Scan for the cell matching the given text and deliver its [x, y] coordinate at center. 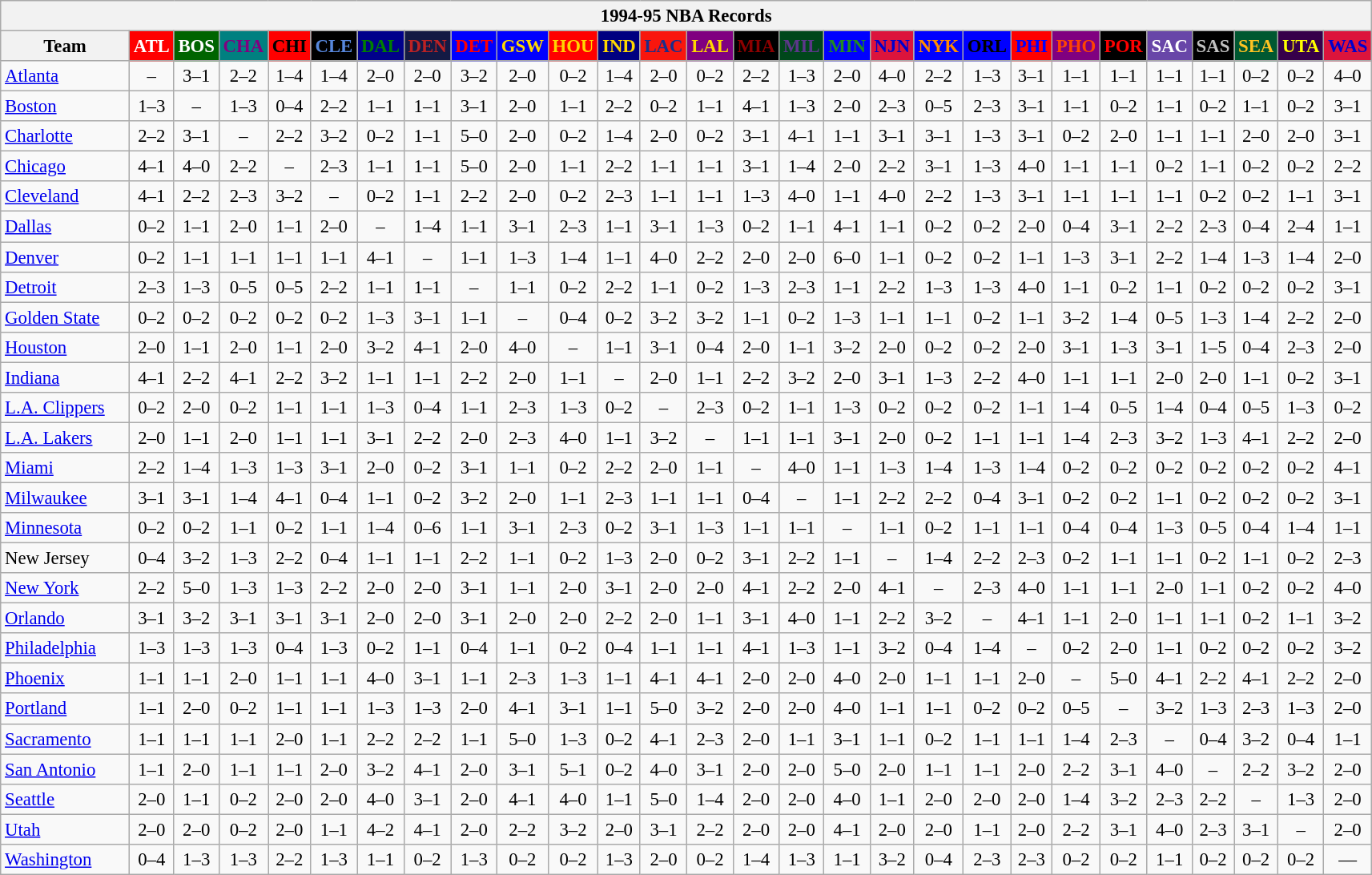
San Antonio [66, 769]
Atlanta [66, 76]
Boston [66, 107]
New York [66, 588]
PHO [1076, 46]
4–2 [381, 829]
Chicago [66, 167]
LAC [663, 46]
1994-95 NBA Records [686, 16]
SEA [1256, 46]
DEN [428, 46]
PHI [1032, 46]
Cleveland [66, 196]
ORL [987, 46]
Washington [66, 860]
MIL [802, 46]
Sacramento [66, 739]
New Jersey [66, 558]
0–6 [428, 528]
Portland [66, 709]
6–0 [847, 257]
WAS [1348, 46]
CLE [333, 46]
UTA [1301, 46]
MIN [847, 46]
Utah [66, 829]
BOS [196, 46]
Seattle [66, 799]
Miami [66, 468]
NYK [939, 46]
2–4 [1301, 227]
MIA [756, 46]
1–5 [1213, 347]
POR [1123, 46]
HOU [573, 46]
Golden State [66, 317]
Detroit [66, 287]
Charlotte [66, 136]
5–1 [573, 769]
Team [66, 46]
— [1348, 860]
DET [474, 46]
Orlando [66, 619]
NJN [892, 46]
Houston [66, 347]
ATL [151, 46]
L.A. Lakers [66, 437]
IND [619, 46]
GSW [522, 46]
Phoenix [66, 679]
Denver [66, 257]
CHA [243, 46]
LAL [710, 46]
L.A. Clippers [66, 408]
Indiana [66, 377]
DAL [381, 46]
Philadelphia [66, 648]
Milwaukee [66, 498]
CHI [289, 46]
Dallas [66, 227]
SAS [1213, 46]
Minnesota [66, 528]
SAC [1169, 46]
